Search for the cell housing the specified text and yield its (x, y) center coordinate. 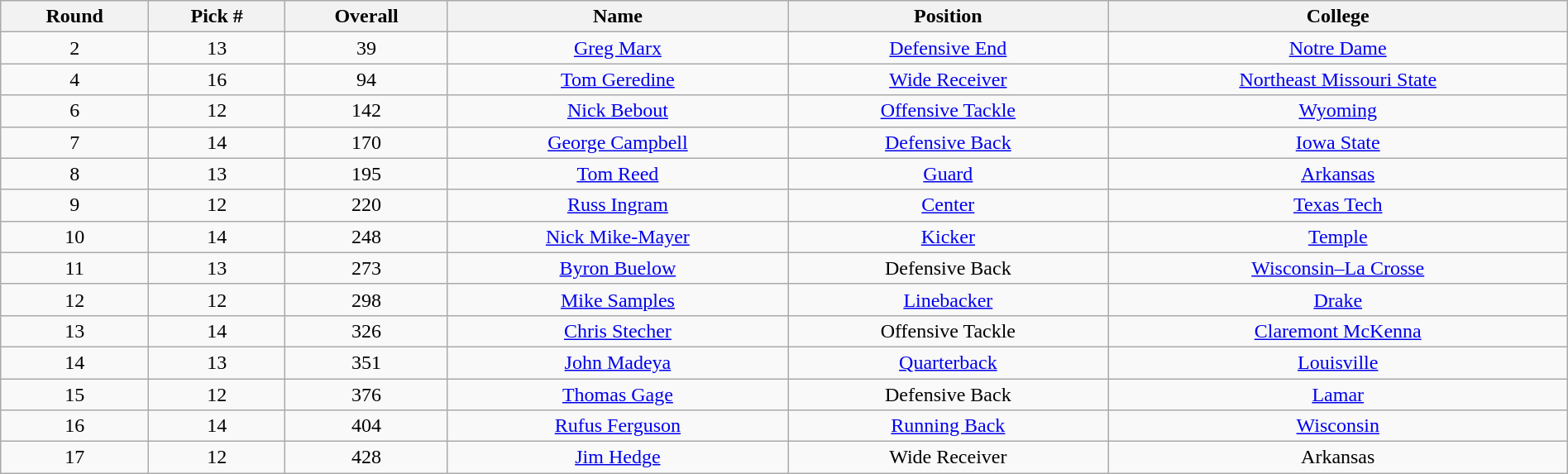
9 (74, 205)
10 (74, 237)
Mike Samples (617, 299)
Defensive End (948, 48)
404 (366, 426)
273 (366, 268)
Jim Hedge (617, 457)
428 (366, 457)
Chris Stecher (617, 331)
17 (74, 457)
Louisville (1338, 362)
7 (74, 142)
298 (366, 299)
Russ Ingram (617, 205)
Overall (366, 17)
John Madeya (617, 362)
Kicker (948, 237)
195 (366, 174)
Tom Reed (617, 174)
Claremont McKenna (1338, 331)
Tom Geredine (617, 79)
142 (366, 111)
Name (617, 17)
220 (366, 205)
39 (366, 48)
6 (74, 111)
Wisconsin (1338, 426)
Thomas Gage (617, 395)
4 (74, 79)
Center (948, 205)
Lamar (1338, 395)
Nick Bebout (617, 111)
Northeast Missouri State (1338, 79)
15 (74, 395)
Running Back (948, 426)
Byron Buelow (617, 268)
Temple (1338, 237)
94 (366, 79)
326 (366, 331)
Quarterback (948, 362)
Position (948, 17)
Wisconsin–La Crosse (1338, 268)
Texas Tech (1338, 205)
Rufus Ferguson (617, 426)
Wyoming (1338, 111)
11 (74, 268)
Iowa State (1338, 142)
248 (366, 237)
376 (366, 395)
Notre Dame (1338, 48)
2 (74, 48)
Greg Marx (617, 48)
8 (74, 174)
351 (366, 362)
Round (74, 17)
Guard (948, 174)
George Campbell (617, 142)
Linebacker (948, 299)
Nick Mike-Mayer (617, 237)
College (1338, 17)
Pick # (217, 17)
170 (366, 142)
Drake (1338, 299)
